Pinpoint the cell where the given text exists, returning its (x, y) midpoint coordinate. 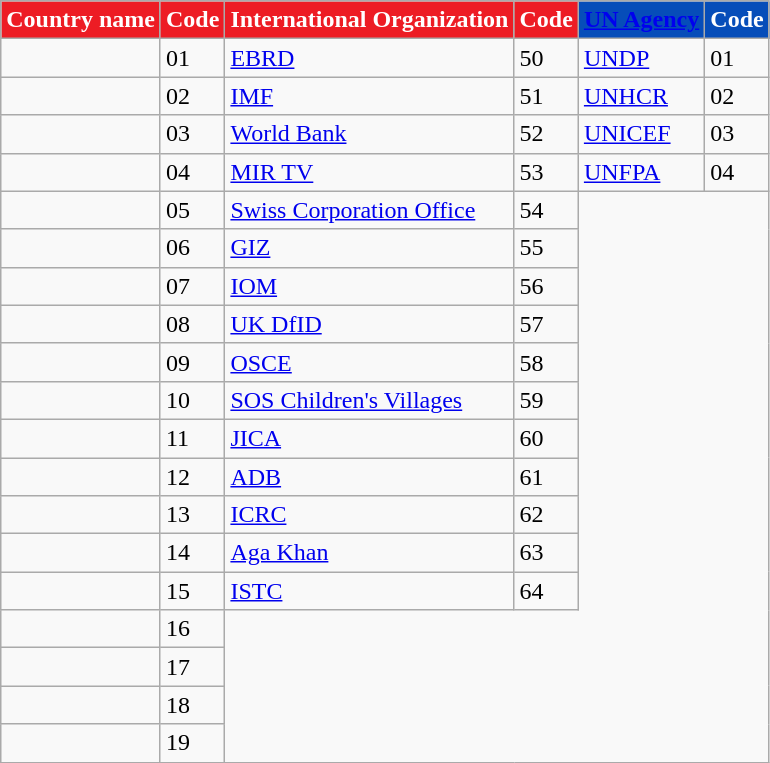
OSCE (370, 362)
SOS Children's Villages (370, 400)
ISTC (370, 591)
ICRC (370, 515)
EBRD (370, 58)
13 (192, 515)
06 (192, 248)
IMF (370, 96)
62 (546, 515)
61 (546, 477)
UN Agency (641, 20)
53 (546, 172)
52 (546, 134)
MIR TV (370, 172)
08 (192, 324)
GIZ (370, 248)
UNFPA (641, 172)
15 (192, 591)
Swiss Corporation Office (370, 210)
UK DfID (370, 324)
11 (192, 438)
World Bank (370, 134)
54 (546, 210)
14 (192, 553)
51 (546, 96)
IOM (370, 286)
JICA (370, 438)
17 (192, 667)
56 (546, 286)
64 (546, 591)
ADB (370, 477)
50 (546, 58)
63 (546, 553)
05 (192, 210)
07 (192, 286)
58 (546, 362)
59 (546, 400)
16 (192, 629)
55 (546, 248)
Country name (81, 20)
09 (192, 362)
12 (192, 477)
19 (192, 743)
60 (546, 438)
UNDP (641, 58)
10 (192, 400)
International Organization (370, 20)
Aga Khan (370, 553)
UNICEF (641, 134)
57 (546, 324)
UNHCR (641, 96)
18 (192, 705)
